For the text-containing cell, return its midpoint in (x, y) coordinate format. 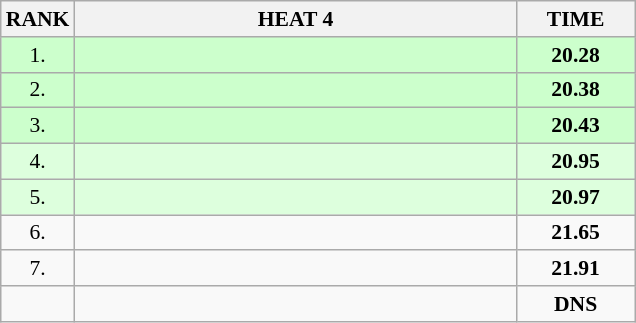
20.95 (576, 162)
5. (38, 197)
RANK (38, 19)
4. (38, 162)
20.43 (576, 126)
1. (38, 55)
21.65 (576, 233)
2. (38, 90)
7. (38, 269)
20.28 (576, 55)
HEAT 4 (295, 19)
TIME (576, 19)
6. (38, 233)
21.91 (576, 269)
20.38 (576, 90)
20.97 (576, 197)
DNS (576, 304)
3. (38, 126)
